Identify which cell holds the provided text, then report its (x, y) central coordinate. 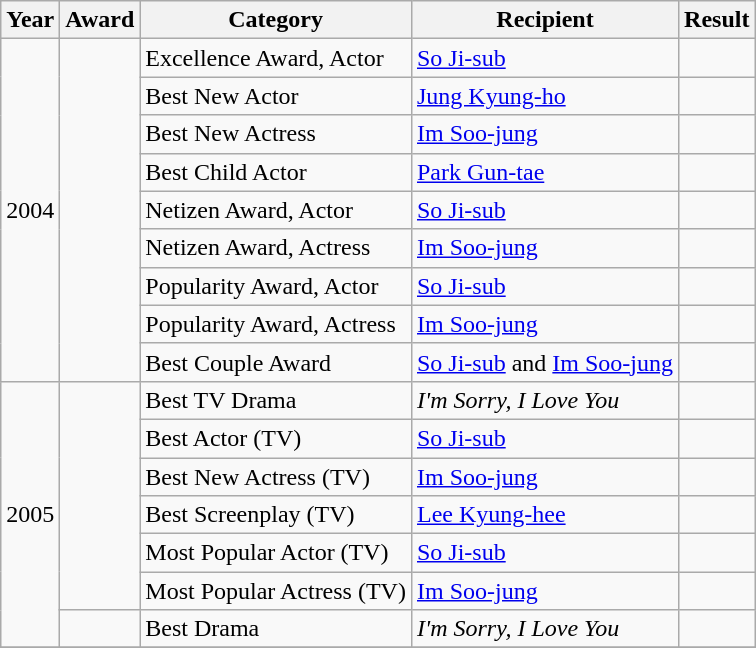
Best Drama (276, 629)
So Ji-sub and Im Soo-jung (544, 362)
Award (100, 20)
Best TV Drama (276, 400)
Category (276, 20)
Best New Actress (276, 134)
Best Child Actor (276, 172)
Best Screenplay (TV) (276, 515)
Jung Kyung-ho (544, 96)
Lee Kyung-hee (544, 515)
Park Gun-tae (544, 172)
2005 (30, 514)
Popularity Award, Actor (276, 286)
Netizen Award, Actor (276, 210)
Best Couple Award (276, 362)
Popularity Award, Actress (276, 324)
Most Popular Actor (TV) (276, 553)
Excellence Award, Actor (276, 58)
Result (717, 20)
2004 (30, 210)
Best Actor (TV) (276, 438)
Year (30, 20)
Most Popular Actress (TV) (276, 591)
Best New Actress (TV) (276, 477)
Netizen Award, Actress (276, 248)
Best New Actor (276, 96)
Recipient (544, 20)
